Capture the cell that displays the provided text and extract its (x, y) central coordinate. 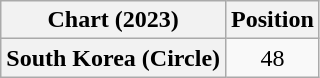
48 (273, 58)
Position (273, 20)
South Korea (Circle) (114, 58)
Chart (2023) (114, 20)
